Search for the cell housing the specified text and yield its [X, Y] center coordinate. 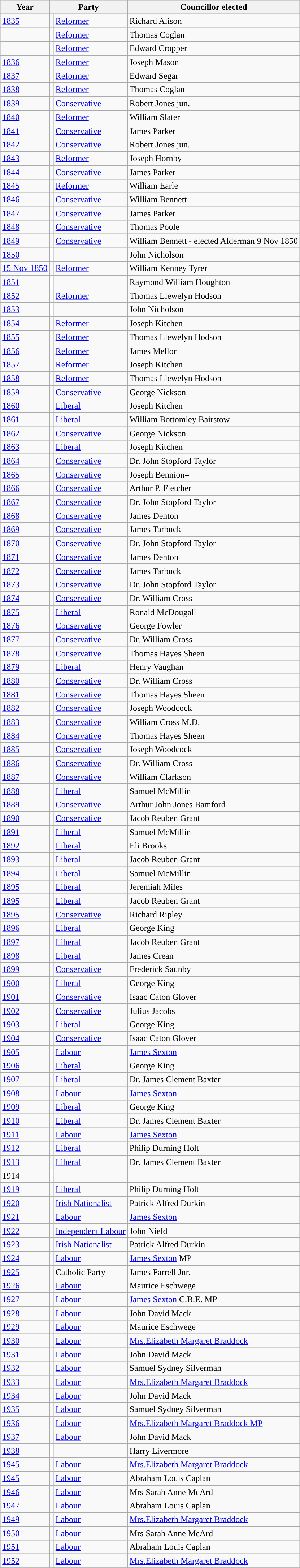
1908 [25, 1093]
1855 [25, 337]
1932 [25, 1368]
James Sexton C.B.E. MP [214, 1300]
1947 [25, 1506]
1878 [25, 653]
1865 [25, 475]
Jeremiah Miles [214, 887]
1935 [25, 1409]
1876 [25, 626]
1906 [25, 1066]
Eli Brooks [214, 846]
1909 [25, 1107]
1836 [25, 62]
1877 [25, 640]
Harry Livermore [214, 1451]
1863 [25, 447]
1910 [25, 1121]
1860 [25, 406]
James Crean [214, 956]
1933 [25, 1382]
Joseph Mason [214, 62]
Richard Alison [214, 21]
Catholic Party [90, 1272]
1892 [25, 846]
1925 [25, 1272]
Thomas Poole [214, 227]
Henry Vaughan [214, 667]
Ronald McDougall [214, 612]
1850 [25, 255]
Party [88, 7]
1928 [25, 1313]
1901 [25, 997]
Arthur P. Fletcher [214, 488]
1849 [25, 241]
1924 [25, 1258]
1929 [25, 1327]
1913 [25, 1162]
1866 [25, 488]
1862 [25, 433]
1868 [25, 516]
1952 [25, 1561]
1875 [25, 612]
William Kenney Tyrer [214, 268]
Arthur John Jones Bamford [214, 804]
1883 [25, 722]
1858 [25, 378]
1938 [25, 1451]
1885 [25, 750]
1887 [25, 777]
1845 [25, 186]
Independent Labour [90, 1231]
1919 [25, 1189]
1902 [25, 1011]
1835 [25, 21]
1853 [25, 310]
1899 [25, 969]
1873 [25, 584]
James Mellor [214, 351]
1843 [25, 158]
1923 [25, 1244]
1859 [25, 392]
1867 [25, 502]
1838 [25, 90]
1950 [25, 1533]
William Earle [214, 186]
1879 [25, 667]
1904 [25, 1038]
1854 [25, 323]
1922 [25, 1231]
1882 [25, 708]
1911 [25, 1135]
1857 [25, 364]
1914 [25, 1176]
1907 [25, 1080]
1889 [25, 804]
Julius Jacobs [214, 1011]
1841 [25, 131]
1844 [25, 172]
1856 [25, 351]
1874 [25, 598]
1946 [25, 1492]
1936 [25, 1423]
1881 [25, 695]
1884 [25, 736]
1931 [25, 1355]
1903 [25, 1024]
1937 [25, 1437]
1888 [25, 791]
1870 [25, 543]
1861 [25, 420]
William Bennett [214, 200]
1869 [25, 530]
William Clarkson [214, 777]
1897 [25, 942]
1896 [25, 928]
1890 [25, 818]
1891 [25, 832]
1851 [25, 282]
Frederick Saunby [214, 969]
15 Nov 1850 [25, 268]
Joseph Bennion= [214, 475]
1837 [25, 76]
Mrs.Elizabeth Margaret Braddock MP [214, 1423]
1949 [25, 1520]
Councillor elected [214, 7]
1898 [25, 956]
1864 [25, 461]
1905 [25, 1052]
William Slater [214, 117]
1921 [25, 1217]
1893 [25, 860]
Year [25, 7]
Edward Cropper [214, 48]
1920 [25, 1203]
William Bennett - elected Alderman 9 Nov 1850 [214, 241]
George Fowler [214, 626]
1848 [25, 227]
1840 [25, 117]
Edward Segar [214, 76]
1880 [25, 681]
Joseph Hornby [214, 158]
1926 [25, 1286]
1842 [25, 144]
William Cross M.D. [214, 722]
1852 [25, 296]
James Farrell Jnr. [214, 1272]
1886 [25, 763]
Raymond William Houghton [214, 282]
1872 [25, 571]
1934 [25, 1396]
1847 [25, 213]
William Bottomley Bairstow [214, 420]
1930 [25, 1341]
1927 [25, 1300]
1839 [25, 103]
1871 [25, 557]
1912 [25, 1148]
1951 [25, 1547]
1846 [25, 200]
Richard Ripley [214, 915]
John Nield [214, 1231]
1900 [25, 983]
James Sexton MP [214, 1258]
1894 [25, 873]
